For the text-containing cell, return its midpoint in [X, Y] coordinate format. 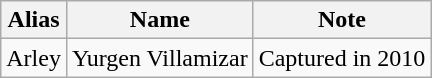
Alias [34, 20]
Note [342, 20]
Name [160, 20]
Arley [34, 58]
Captured in 2010 [342, 58]
Yurgen Villamizar [160, 58]
